Detect which cell encompasses the target text, then output its (X, Y) center coordinate. 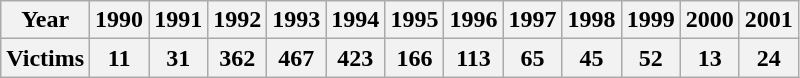
362 (238, 58)
1994 (356, 20)
1990 (120, 20)
52 (650, 58)
1997 (532, 20)
13 (710, 58)
467 (296, 58)
2001 (768, 20)
1991 (178, 20)
1998 (592, 20)
11 (120, 58)
423 (356, 58)
1995 (414, 20)
Victims (46, 58)
166 (414, 58)
1992 (238, 20)
113 (474, 58)
1999 (650, 20)
45 (592, 58)
1996 (474, 20)
Year (46, 20)
31 (178, 58)
2000 (710, 20)
65 (532, 58)
1993 (296, 20)
24 (768, 58)
